Capture the cell that displays the provided text and extract its (X, Y) central coordinate. 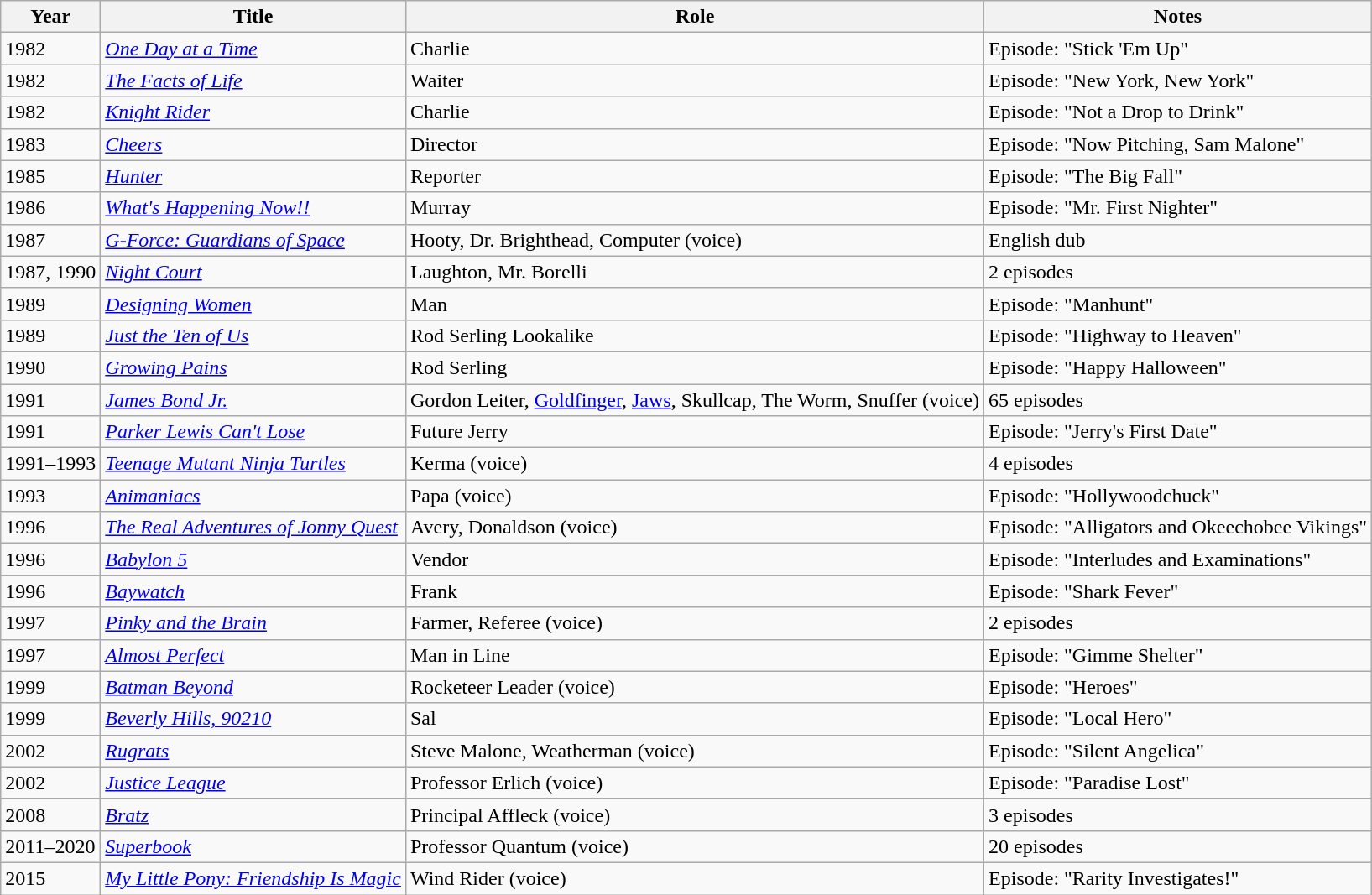
2015 (50, 878)
Episode: "Now Pitching, Sam Malone" (1178, 144)
Director (695, 144)
1983 (50, 144)
Year (50, 17)
1985 (50, 176)
Wind Rider (voice) (695, 878)
Episode: "Hollywoodchuck" (1178, 496)
Notes (1178, 17)
Episode: "Shark Fever" (1178, 591)
Rugrats (253, 751)
Animaniacs (253, 496)
Episode: "Jerry's First Date" (1178, 432)
Role (695, 17)
Episode: "Happy Halloween" (1178, 367)
Rocketeer Leader (voice) (695, 687)
Episode: "Local Hero" (1178, 719)
Frank (695, 591)
20 episodes (1178, 846)
65 episodes (1178, 400)
Sal (695, 719)
What's Happening Now!! (253, 208)
Kerma (voice) (695, 464)
Episode: "Manhunt" (1178, 304)
Title (253, 17)
Murray (695, 208)
Man in Line (695, 655)
Episode: "Stick 'Em Up" (1178, 49)
Batman Beyond (253, 687)
1991–1993 (50, 464)
Episode: "New York, New York" (1178, 81)
Episode: "Gimme Shelter" (1178, 655)
Papa (voice) (695, 496)
1993 (50, 496)
Episode: "Mr. First Nighter" (1178, 208)
Vendor (695, 559)
Future Jerry (695, 432)
Gordon Leiter, Goldfinger, Jaws, Skullcap, The Worm, Snuffer (voice) (695, 400)
My Little Pony: Friendship Is Magic (253, 878)
Episode: "Highway to Heaven" (1178, 336)
Episode: "Paradise Lost" (1178, 783)
Episode: "Rarity Investigates!" (1178, 878)
Cheers (253, 144)
Justice League (253, 783)
Bratz (253, 814)
The Real Adventures of Jonny Quest (253, 528)
Rod Serling Lookalike (695, 336)
2011–2020 (50, 846)
James Bond Jr. (253, 400)
Man (695, 304)
One Day at a Time (253, 49)
Superbook (253, 846)
Episode: "Not a Drop to Drink" (1178, 112)
Episode: "Alligators and Okeechobee Vikings" (1178, 528)
1987, 1990 (50, 272)
Avery, Donaldson (voice) (695, 528)
4 episodes (1178, 464)
Waiter (695, 81)
Parker Lewis Can't Lose (253, 432)
Professor Erlich (voice) (695, 783)
Teenage Mutant Ninja Turtles (253, 464)
G-Force: Guardians of Space (253, 240)
Laughton, Mr. Borelli (695, 272)
Steve Malone, Weatherman (voice) (695, 751)
The Facts of Life (253, 81)
Almost Perfect (253, 655)
Principal Affleck (voice) (695, 814)
Episode: "Interludes and Examinations" (1178, 559)
Growing Pains (253, 367)
Baywatch (253, 591)
Designing Women (253, 304)
Beverly Hills, 90210 (253, 719)
Just the Ten of Us (253, 336)
Episode: "Heroes" (1178, 687)
1990 (50, 367)
Episode: "The Big Fall" (1178, 176)
1987 (50, 240)
Hooty, Dr. Brighthead, Computer (voice) (695, 240)
English dub (1178, 240)
Knight Rider (253, 112)
Babylon 5 (253, 559)
1986 (50, 208)
3 episodes (1178, 814)
Pinky and the Brain (253, 623)
Hunter (253, 176)
Episode: "Silent Angelica" (1178, 751)
Rod Serling (695, 367)
Reporter (695, 176)
2008 (50, 814)
Professor Quantum (voice) (695, 846)
Farmer, Referee (voice) (695, 623)
Night Court (253, 272)
